Return [X, Y] of the center of cell containing provided text 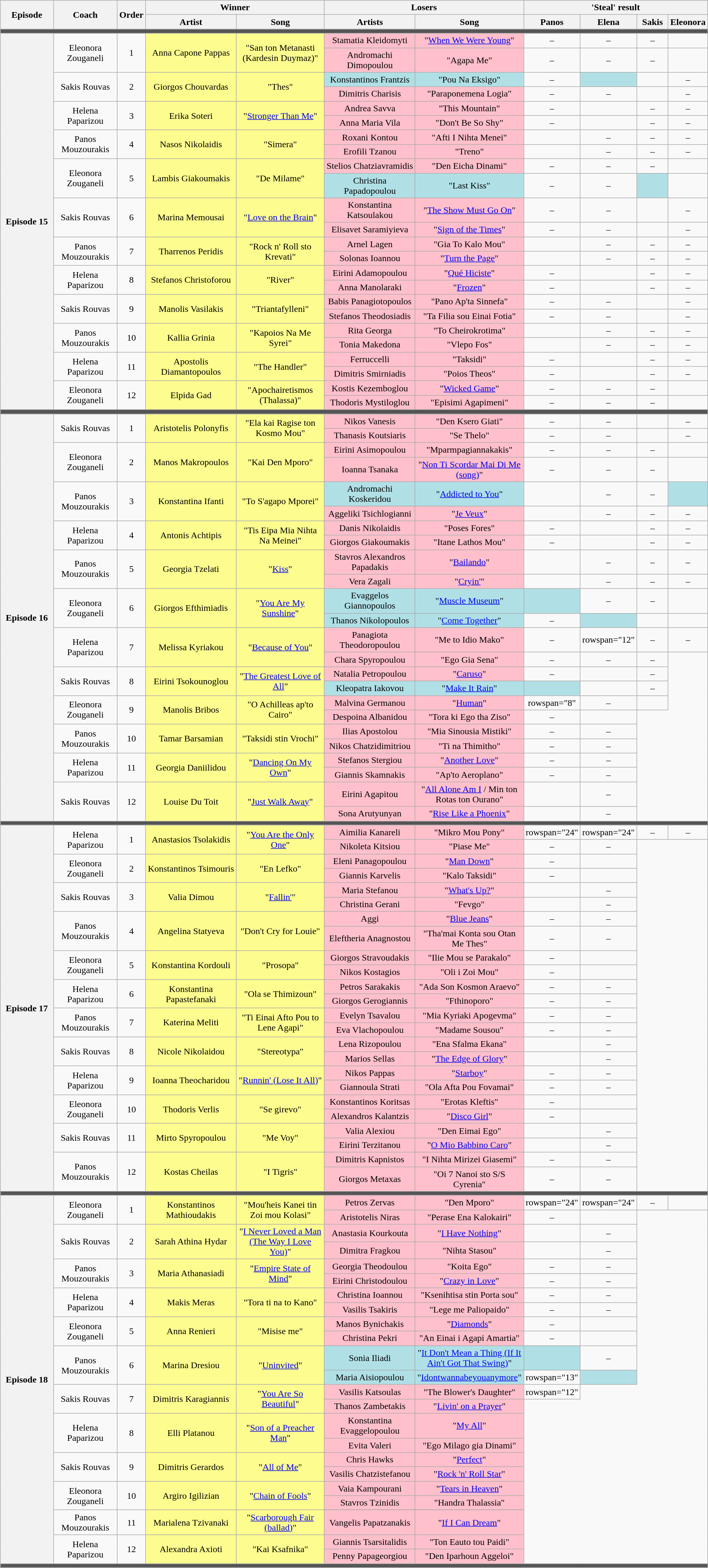
Kleopatra Iakovou [370, 688]
"Den Mporo" [470, 1203]
"The Greatest Love of All" [281, 681]
Chara Spyropoulou [370, 659]
Vangelis Papatzanakis [370, 1522]
"Just Walk Away" [281, 802]
Alexandros Kalantzis [370, 1116]
Dimitra Fragkou [370, 1250]
Christina Ioannou [370, 1295]
Nikos Pappas [370, 1073]
Rita Georga [370, 330]
Marialena Tzivanaki [191, 1522]
"Pano Ap'ta Sinnefa" [470, 302]
Giannis Skamnakis [370, 775]
Thanos Zambetakis [370, 1406]
Angelina Statyeva [191, 931]
Tamar Barsamian [191, 739]
"Human" [470, 703]
"Se girevo" [281, 1109]
"Me Voy" [281, 1138]
Georgia Theodoulou [370, 1266]
"Kai Ksafnika" [281, 1549]
"Piase Me" [470, 847]
"What's Up?" [470, 890]
Georgia Tzelati [191, 569]
Christina Papadopoulou [370, 185]
Manolis Vasilakis [191, 309]
Valia Dimou [191, 897]
"Nihta Stasou" [470, 1250]
"Afti I Nihta Menei" [470, 137]
Maria Aisiopoulou [370, 1377]
Stelios Chatziavramidis [370, 166]
"Fthinoporo" [470, 1001]
Stavros Alexandros Papadakis [370, 562]
"Mia Kyriaki Apogevma" [470, 1015]
Manolis Bribos [191, 710]
Elli Platanou [191, 1433]
rowspan="13" [552, 1377]
Giorgos Metaxas [370, 1179]
"Cryin'" [470, 581]
"Son of a Preacher Man" [281, 1433]
"River" [281, 280]
Thanos Nikolopoulos [370, 620]
Ferruccelli [370, 359]
"Lege me Paliopaido" [470, 1310]
"Ap'to Aeroplano" [470, 775]
"Make It Rain" [470, 688]
"Kalo Taksidi" [470, 875]
"I Tigris" [281, 1172]
Dimitris Kapnistos [370, 1159]
Mirto Spyropoulou [191, 1138]
"I Nihta Mirizei Giasemi" [470, 1159]
Konstantina Papastefanaki [191, 994]
Konstantinos Tsimouris [191, 868]
Antonis Achtipis [191, 535]
"Perase Ena Kalokairi" [470, 1217]
Episode 16 [27, 618]
Babis Panagiotopoulos [370, 302]
"Den Iparhoun Aggeloi" [470, 1556]
Giorgos Giakoumakis [370, 542]
"Vlepo Fos" [470, 345]
Kostas Cheilas [191, 1172]
"Addicted to You" [470, 494]
"Frozen" [470, 287]
"Don't Be So Shy" [470, 123]
"Fevgo" [470, 904]
Eirini Asimopoulou [370, 450]
"Bailando" [470, 562]
Maria Athanasiadi [191, 1274]
Nasos Nikolaidis [191, 144]
Vasilis Katsoulas [370, 1392]
"O Mio Babbino Caro" [470, 1145]
"Empire State of Mind" [281, 1274]
"Me to Idio Mako" [470, 640]
Nikos Vanesis [370, 421]
"Taksidi" [470, 359]
"Crazy in Love" [470, 1281]
Marios Sellas [370, 1059]
Argiro Igilizian [191, 1496]
Ioanna Theocharidou [191, 1080]
"San ton Metanasti (Kardesin Duymaz)" [281, 53]
"An Einai i Agapi Amartia" [470, 1338]
Order [132, 15]
"Itane Lathos Mou" [470, 542]
"Don't Cry for Louie" [281, 931]
Thodoris Mystiloglou [370, 402]
Georgia Daniilidou [191, 768]
Marina Memousai [191, 217]
Eleonora [688, 22]
"Mia Sinousia Mistiki" [470, 732]
"It Don't Mean a Thing (If It Ain't Got That Swing)" [470, 1358]
Anastasios Tsolakidis [191, 839]
"Gia To Kalo Mou" [470, 244]
"Fallin'" [281, 897]
Konstantina Kordouli [191, 965]
"Ti Einai Afto Pou to Lene Agapi" [281, 1023]
"Prosopa" [281, 965]
Christina Gerani [370, 904]
"Kai Den Mporo" [281, 462]
"Mou'heis Kanei tin Zoi mou Kolasi" [281, 1210]
"All of Me" [281, 1467]
Anna Renieri [191, 1331]
"Scarborough Fair (ballad)" [281, 1522]
Konstantinos Frantzis [370, 79]
Louise Du Toit [191, 802]
Eirini Christodoulou [370, 1281]
Elpida Gad [191, 395]
"The Show Must Go On" [470, 210]
rowspan="8" [552, 703]
Panagiota Theodoropoulou [370, 640]
Katerina Meliti [191, 1023]
Chris Hawks [370, 1460]
Petros Sarakakis [370, 987]
Episode 17 [27, 1008]
Natalia Petropoulou [370, 674]
"Ta Filia sou Einai Fotia" [470, 316]
Anna Maria Vila [370, 123]
Aristotelis Polonyfis [191, 428]
"Episimi Agapimeni" [470, 402]
Giorgos Efthimiadis [191, 608]
Episode 15 [27, 221]
Aggeliki Tsichlogianni [370, 514]
Eleni Panagopoulou [370, 861]
Episode [27, 15]
"Oi 7 Nanoi sto S/S Cyrenia" [470, 1179]
"Idontwannabeyouanymore" [470, 1377]
"Love on the Brain" [281, 217]
"The Edge of Glory" [470, 1059]
"Tha'mai Konta sou Otan Me Thes" [470, 938]
"Runnin' (Lose It All)" [281, 1080]
"Muscle Museum" [470, 601]
Thodoris Verlis [191, 1109]
Andrea Savva [370, 108]
"Mparmpagiannakakis" [470, 450]
Stavros Tzinidis [370, 1503]
"Dancing On My Own" [281, 768]
Erofili Tzanou [370, 151]
Konstantinos Mathioudakis [191, 1210]
"Den Eimai Ego" [470, 1130]
Nikoleta Kitsiou [370, 847]
"Ton Eauto tou Paidi" [470, 1542]
Malvina Germanou [370, 703]
'Steal' result [616, 8]
"Simera" [281, 144]
Evelyn Tsavalou [370, 1015]
Evita Valeri [370, 1445]
Giorgos Chouvardas [191, 87]
"Treno" [470, 151]
Kostis Kezemboglou [370, 388]
"Ela kai Ragise ton Kosmo Mou" [281, 428]
Giannis Tsarsitalidis [370, 1542]
Sona Arutyunyan [370, 814]
Lambis Giakoumakis [191, 178]
Konstantinos Koritsas [370, 1102]
Dimitris Charisis [370, 94]
"I Have Nothing" [470, 1233]
"Ilie Mou se Parakalo" [470, 958]
"Ola se Thimizoun" [281, 994]
Eirini Tsokounoglou [191, 681]
Eva Vlachopoulou [370, 1030]
"Because of You" [281, 647]
"Tora ti na to Kano" [281, 1302]
"Triantafylleni" [281, 309]
Andromachi Dimopoulou [370, 60]
Solonas Ioannou [370, 258]
Arnel Lagen [370, 244]
"Disco Girl" [470, 1116]
Danis Nikolaidis [370, 528]
"Stereotypa" [281, 1051]
"You Are So Beautiful" [281, 1399]
"When We Were Young" [470, 40]
Erika Soteri [191, 115]
"Man Down" [470, 861]
"To Cheirokrotima" [470, 330]
"Misise me" [281, 1331]
"Ego Milago gia Dinami" [470, 1445]
"Last Kiss" [470, 185]
"Ada Son Kosmon Araevo" [470, 987]
Dimitris Smirniadis [370, 374]
Nikos Chatzidimitriou [370, 746]
"O Achilleas ap'to Cairo" [281, 710]
Apostolis Diamantopoulos [191, 366]
"Stronger Than Me" [281, 115]
"You Are My Sunshine" [281, 608]
"You Are the Only One" [281, 839]
"Blue Jeans" [470, 919]
"Diamonds" [470, 1324]
"Thes" [281, 87]
"De Milame" [281, 178]
Tharrenos Peridis [191, 251]
"Den Ksero Giati" [470, 421]
"Madame Sousou" [470, 1030]
Nikos Kostagios [370, 972]
Despoina Albanidou [370, 717]
Eleftheria Anagnostou [370, 938]
Alexandra Axioti [191, 1549]
"Perfect" [470, 1460]
Giannoula Strati [370, 1087]
Thanasis Koutsiaris [370, 436]
Manos Makropoulos [191, 462]
"Apochairetismos (Thalassa)" [281, 395]
Tonia Makedona [370, 345]
Vera Zagali [370, 581]
Melissa Kyriakou [191, 647]
Lena Rizopoulou [370, 1044]
Penny Papageorgiou [370, 1556]
Vasilis Tsakiris [370, 1310]
Christina Pekri [370, 1338]
Giorgos Gerogiannis [370, 1001]
"Koita Ego" [470, 1266]
Ioanna Tsanaka [370, 469]
"Taksidi stin Vrochi" [281, 739]
Artists [370, 22]
Anna Manolaraki [370, 287]
"Rise Like a Phoenix" [470, 814]
Dimitris Gerardos [191, 1467]
"Come Together" [470, 620]
"Je Veux" [470, 514]
"Livin' on a Prayer" [470, 1406]
"Den Eicha Dinami" [470, 166]
"Mikro Mou Pony" [470, 832]
"Wicked Game" [470, 388]
Anna Capone Pappas [191, 53]
"Caruso" [470, 674]
"Qué Hiciste" [470, 273]
"My All" [470, 1425]
"Sign of the Times" [470, 230]
Sarah Athina Hydar [191, 1242]
"Agapa Me" [470, 60]
Aristotelis Niras [370, 1217]
"Non Ti Scordar Mai Di Me (song)" [470, 469]
"Tora ki Ego tha Ziso" [470, 717]
"Rock n' Roll sto Krevati" [281, 251]
Nicole Nikolaidou [191, 1051]
Elena [609, 22]
"Uninvited" [281, 1365]
Stefanos Theodosiadis [370, 316]
Evaggelos Giannopoulos [370, 601]
"All Alone Am I / Min ton Rotas ton Ourano" [470, 794]
"Handra Thalassia" [470, 1503]
"Oli i Zoi Mou" [470, 972]
"Kapoios Na Me Syrei" [281, 338]
"Tears in Heaven" [470, 1489]
Winner [235, 8]
Elisavet Saramiyieva [370, 230]
Marina Dresiou [191, 1365]
"Turn the Page" [470, 258]
Coach [85, 15]
Eirini Adamopoulou [370, 273]
Aggi [370, 919]
Sonia Iliadi [370, 1358]
Losers [424, 8]
"Kiss" [281, 569]
Anastasia Kourkouta [370, 1233]
Stefanos Christoforou [191, 280]
Manos Bynichakis [370, 1324]
Makis Meras [191, 1302]
Artist [191, 22]
Petros Zervas [370, 1203]
Valia Alexiou [370, 1130]
"The Handler" [281, 366]
"Another Love" [470, 760]
"To S'agapo Mporei" [281, 501]
Stamatia Kleidomyti [370, 40]
"Rock 'n' Roll Star" [470, 1474]
Giannis Karvelis [370, 875]
"If I Can Dream" [470, 1522]
Maria Stefanou [370, 890]
"Poios Theos" [470, 374]
"Poses Fores" [470, 528]
"I Never Loved a Man (The Way I Love You)" [281, 1242]
"Se Thelo" [470, 436]
"Tis Eipa Mia Nihta Na Meinei" [281, 535]
Konstantina Evaggelopoulou [370, 1425]
"Erotas Kleftis" [470, 1102]
"Ksenihtisa stin Porta sou" [470, 1295]
"This Mountain" [470, 108]
Ilias Apostolou [370, 732]
Kallia Grinia [191, 338]
"Pou Na Eksigo" [470, 79]
"Chain of Fools" [281, 1496]
Vasilis Chatzistefanou [370, 1474]
Aimilia Kanareli [370, 832]
"Starboy" [470, 1073]
Panos [552, 22]
"Ego Gia Sena" [470, 659]
"Ena Sfalma Ekana" [470, 1044]
"Paraponemena Logia" [470, 94]
"The Blower's Daughter" [470, 1392]
Eirini Agapitou [370, 794]
Vaia Kampourani [370, 1489]
Konstantina Ifanti [191, 501]
"En Lefko" [281, 868]
Andromachi Koskeridou [370, 494]
Episode 18 [27, 1380]
Roxani Kontou [370, 137]
"Ola Afta Pou Fovamai" [470, 1087]
Stefanos Stergiou [370, 760]
Dimitris Karagiannis [191, 1399]
Sakis [653, 22]
"Ti na Thimitho" [470, 746]
Eirini Terzitanou [370, 1145]
Giorgos Stravoudakis [370, 958]
Konstantina Katsoulakou [370, 210]
